Output the [x, y] coordinate of the center of the cell containing the given text.  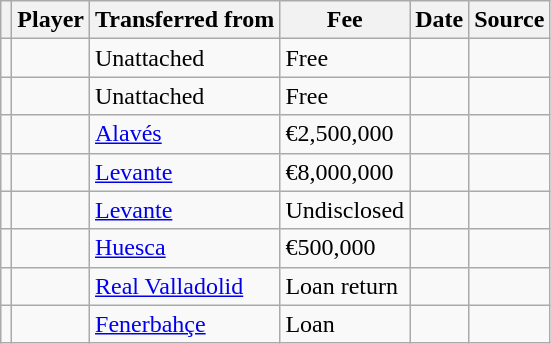
€500,000 [345, 248]
€8,000,000 [345, 172]
Undisclosed [345, 210]
Player [51, 20]
Fee [345, 20]
Transferred from [185, 20]
Source [510, 20]
Fenerbahçe [185, 324]
Real Valladolid [185, 286]
Loan [345, 324]
€2,500,000 [345, 134]
Huesca [185, 248]
Loan return [345, 286]
Date [440, 20]
Alavés [185, 134]
